From the cell containing the given text, extract its center point as (X, Y) coordinate. 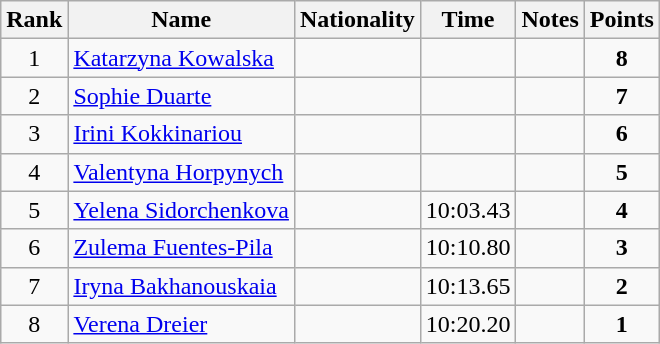
Irini Kokkinariou (182, 134)
Valentyna Horpynych (182, 172)
10:03.43 (468, 210)
Notes (550, 20)
Yelena Sidorchenkova (182, 210)
Katarzyna Kowalska (182, 58)
10:20.20 (468, 324)
10:13.65 (468, 286)
Nationality (357, 20)
Time (468, 20)
Points (622, 20)
Rank (34, 20)
Zulema Fuentes-Pila (182, 248)
10:10.80 (468, 248)
Sophie Duarte (182, 96)
Verena Dreier (182, 324)
Name (182, 20)
Iryna Bakhanouskaia (182, 286)
